Search for the cell housing the specified text and yield its [x, y] center coordinate. 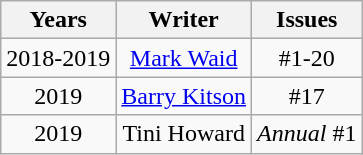
Issues [307, 20]
Tini Howard [184, 134]
#17 [307, 96]
2018-2019 [58, 58]
Barry Kitson [184, 96]
Mark Waid [184, 58]
Annual #1 [307, 134]
#1-20 [307, 58]
Years [58, 20]
Writer [184, 20]
